For the text-containing cell, return its midpoint in [x, y] coordinate format. 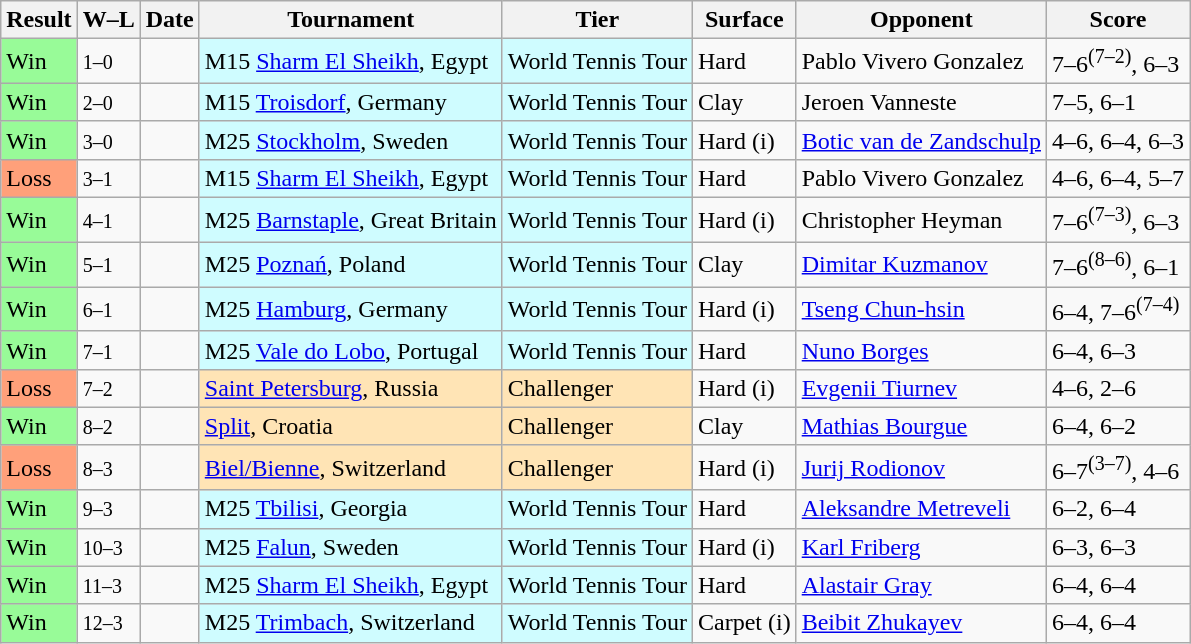
Karl Friberg [921, 547]
6–7(3–7), 4–6 [1118, 468]
Date [170, 20]
4–1 [108, 220]
M25 Vale do Lobo, Portugal [350, 350]
Tournament [350, 20]
M25 Poznań, Poland [350, 264]
M25 Tbilisi, Georgia [350, 509]
M25 Hamburg, Germany [350, 310]
M25 Falun, Sweden [350, 547]
7–6(7–3), 6–3 [1118, 220]
7–1 [108, 350]
Surface [744, 20]
6–3, 6–3 [1118, 547]
Score [1118, 20]
M25 Trimbach, Switzerland [350, 623]
Tier [597, 20]
6–4, 6–2 [1118, 426]
M25 Stockholm, Sweden [350, 140]
7–2 [108, 388]
12–3 [108, 623]
3–0 [108, 140]
W–L [108, 20]
7–6(8–6), 6–1 [1118, 264]
Aleksandre Metreveli [921, 509]
M15 Troisdorf, Germany [350, 102]
4–6, 2–6 [1118, 388]
Alastair Gray [921, 585]
8–2 [108, 426]
4–6, 6–4, 6–3 [1118, 140]
8–3 [108, 468]
2–0 [108, 102]
9–3 [108, 509]
6–4, 7–6(7–4) [1118, 310]
M25 Barnstaple, Great Britain [350, 220]
Dimitar Kuzmanov [921, 264]
3–1 [108, 178]
7–5, 6–1 [1118, 102]
Tseng Chun-hsin [921, 310]
11–3 [108, 585]
Biel/Bienne, Switzerland [350, 468]
6–1 [108, 310]
6–2, 6–4 [1118, 509]
6–4, 6–3 [1118, 350]
Jurij Rodionov [921, 468]
Saint Petersburg, Russia [350, 388]
10–3 [108, 547]
Opponent [921, 20]
Carpet (i) [744, 623]
Christopher Heyman [921, 220]
M25 Sharm El Sheikh, Egypt [350, 585]
5–1 [108, 264]
4–6, 6–4, 5–7 [1118, 178]
Beibit Zhukayev [921, 623]
Jeroen Vanneste [921, 102]
Nuno Borges [921, 350]
Mathias Bourgue [921, 426]
Evgenii Tiurnev [921, 388]
Botic van de Zandschulp [921, 140]
Result [39, 20]
7–6(7–2), 6–3 [1118, 62]
Split, Croatia [350, 426]
1–0 [108, 62]
